Detect which cell encompasses the target text, then output its (x, y) center coordinate. 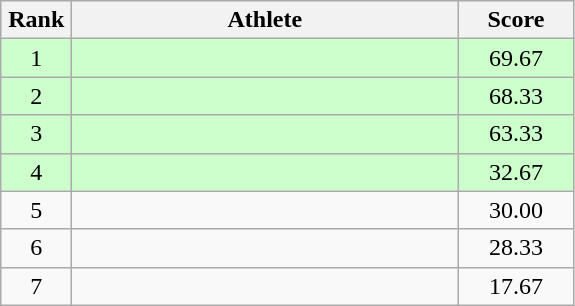
4 (36, 172)
Athlete (265, 20)
2 (36, 96)
5 (36, 210)
3 (36, 134)
28.33 (516, 248)
30.00 (516, 210)
32.67 (516, 172)
7 (36, 286)
Score (516, 20)
68.33 (516, 96)
69.67 (516, 58)
17.67 (516, 286)
6 (36, 248)
Rank (36, 20)
63.33 (516, 134)
1 (36, 58)
